Provide the [X, Y] coordinate of the cell's center where the given text is located.  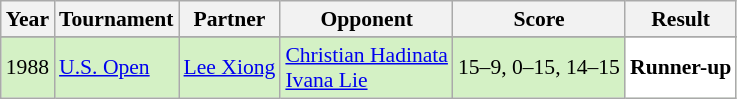
Christian Hadinata Ivana Lie [366, 68]
Year [28, 19]
Opponent [366, 19]
Partner [230, 19]
U.S. Open [116, 68]
Result [680, 19]
15–9, 0–15, 14–15 [539, 68]
Lee Xiong [230, 68]
Tournament [116, 19]
1988 [28, 68]
Score [539, 19]
Runner-up [680, 68]
